Detect which cell encompasses the target text, then output its (X, Y) center coordinate. 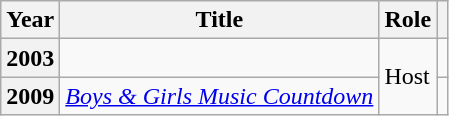
Host (408, 77)
Title (220, 20)
Boys & Girls Music Countdown (220, 96)
2009 (30, 96)
Year (30, 20)
2003 (30, 58)
Role (408, 20)
